Detect which cell encompasses the target text, then output its [x, y] center coordinate. 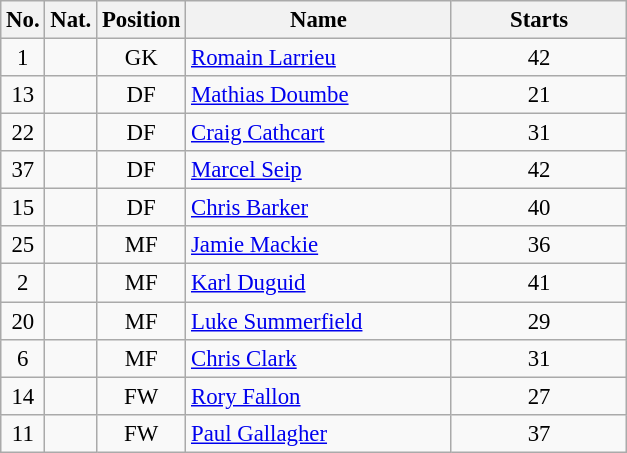
41 [539, 283]
Nat. [71, 20]
11 [23, 433]
Jamie Mackie [319, 245]
21 [539, 95]
Craig Cathcart [319, 133]
25 [23, 245]
Luke Summerfield [319, 321]
2 [23, 283]
15 [23, 208]
No. [23, 20]
36 [539, 245]
Position [142, 20]
22 [23, 133]
27 [539, 396]
Mathias Doumbe [319, 95]
6 [23, 358]
Chris Barker [319, 208]
40 [539, 208]
Name [319, 20]
Karl Duguid [319, 283]
Chris Clark [319, 358]
GK [142, 58]
Romain Larrieu [319, 58]
Starts [539, 20]
13 [23, 95]
14 [23, 396]
20 [23, 321]
Paul Gallagher [319, 433]
Rory Fallon [319, 396]
1 [23, 58]
29 [539, 321]
Marcel Seip [319, 170]
